From the cell containing the given text, extract its center point as (x, y) coordinate. 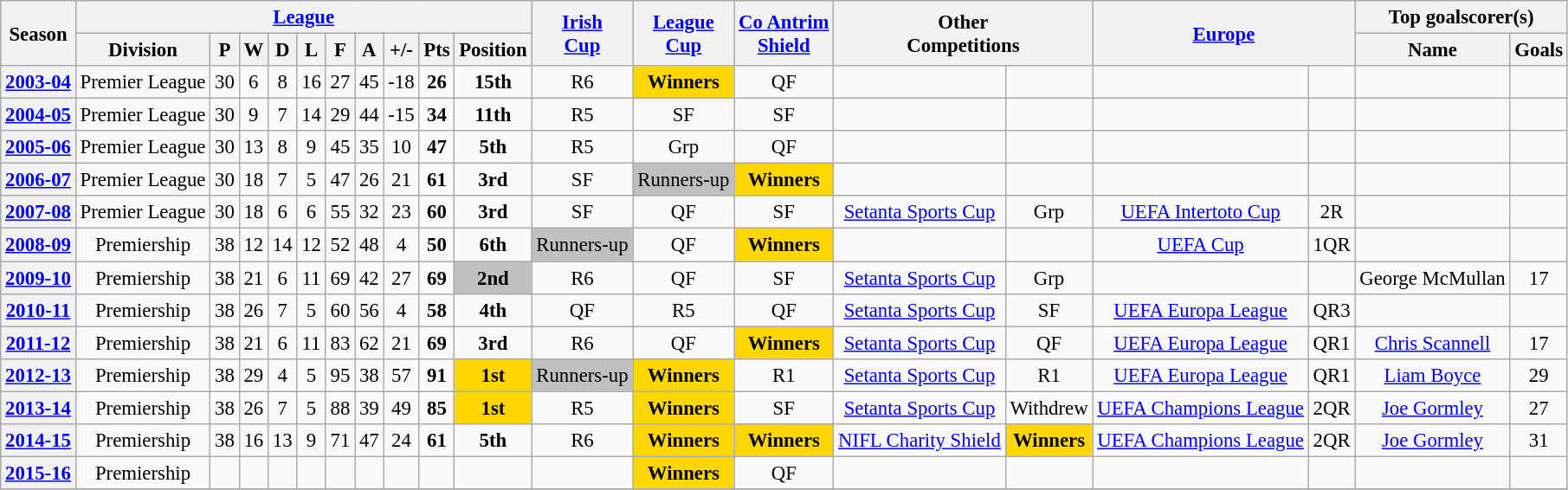
57 (402, 375)
Division (142, 50)
Position (494, 50)
IrishCup (582, 33)
2006-07 (38, 180)
95 (339, 375)
15th (494, 82)
6th (494, 245)
49 (402, 408)
58 (436, 310)
Goals (1539, 50)
52 (339, 245)
Name (1432, 50)
2009-10 (38, 278)
QR3 (1332, 310)
32 (369, 212)
-15 (402, 115)
2010-11 (38, 310)
2004-05 (38, 115)
L (312, 50)
2nd (494, 278)
2015-16 (38, 473)
F (339, 50)
2R (1332, 212)
A (369, 50)
50 (436, 245)
Top goalscorer(s) (1462, 17)
Season (38, 33)
League (303, 17)
D (282, 50)
56 (369, 310)
55 (339, 212)
P (225, 50)
35 (369, 147)
4th (494, 310)
83 (339, 343)
2011-12 (38, 343)
42 (369, 278)
George McMullan (1432, 278)
Chris Scannell (1432, 343)
2013-14 (38, 408)
2008-09 (38, 245)
10 (402, 147)
Europe (1224, 33)
+/- (402, 50)
88 (339, 408)
44 (369, 115)
48 (369, 245)
Withdrew (1049, 408)
34 (436, 115)
62 (369, 343)
Co Antrim Shield (784, 33)
UEFA Cup (1200, 245)
2005-06 (38, 147)
39 (369, 408)
-18 (402, 82)
2007-08 (38, 212)
71 (339, 441)
2003-04 (38, 82)
League Cup (684, 33)
NIFL Charity Shield (920, 441)
23 (402, 212)
1QR (1332, 245)
W (253, 50)
Other Competitions (963, 33)
85 (436, 408)
Liam Boyce (1432, 375)
91 (436, 375)
24 (402, 441)
Pts (436, 50)
31 (1539, 441)
2014-15 (38, 441)
2012-13 (38, 375)
11th (494, 115)
UEFA Intertoto Cup (1200, 212)
